Detect which cell encompasses the target text, then output its (x, y) center coordinate. 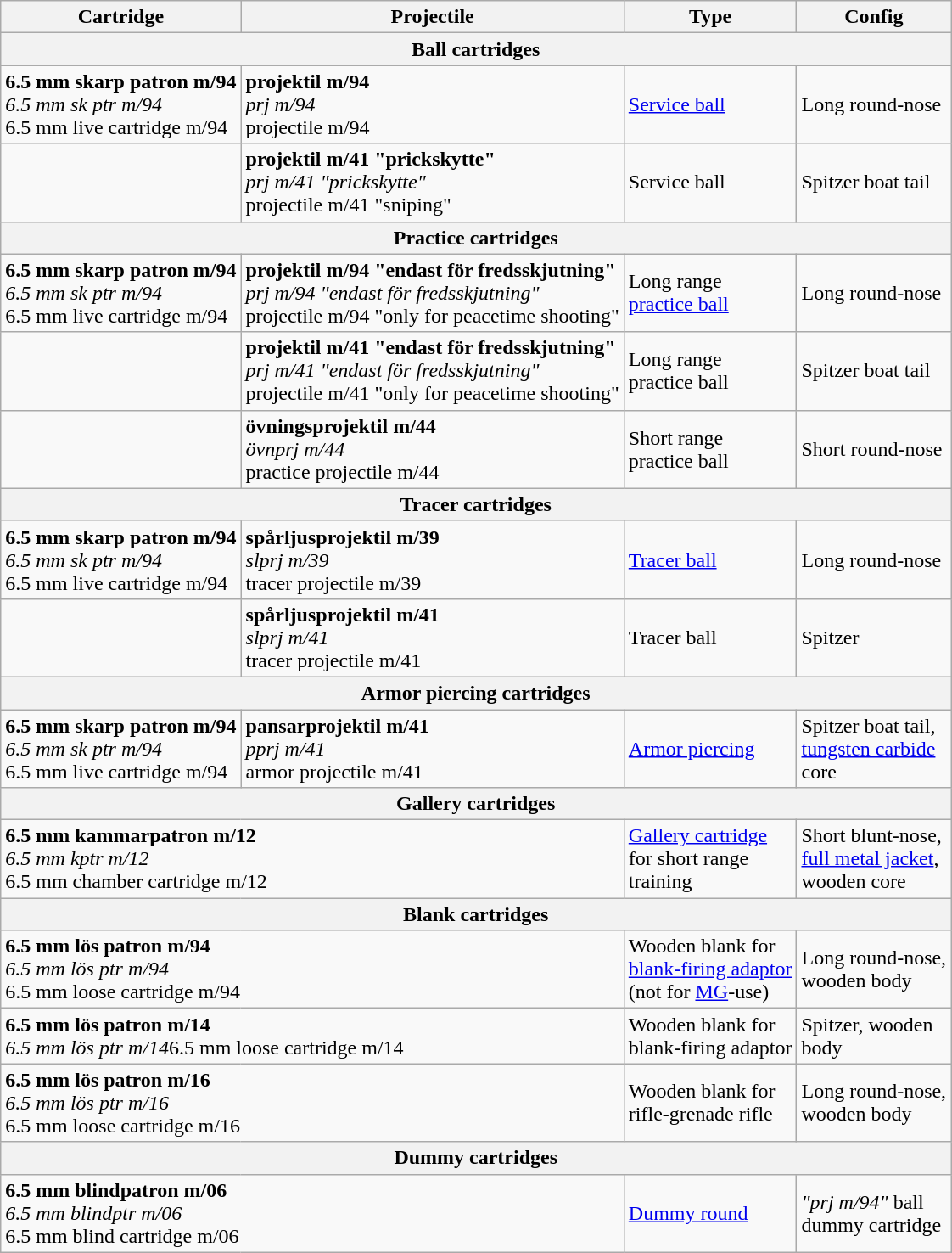
6.5 mm kammarpatron m/126.5 mm kptr m/126.5 mm chamber cartridge m/12 (312, 859)
Cartridge (120, 17)
"prj m/94" balldummy cartridge (874, 1213)
projektil m/41 "endast för fredsskjutning"prj m/41 "endast för fredsskjutning"projectile m/41 "only for peacetime shooting" (433, 371)
projektil m/94 "endast för fredsskjutning"prj m/94 "endast för fredsskjutning"projectile m/94 "only for peacetime shooting" (433, 293)
6.5 mm lös patron m/166.5 mm lös ptr m/166.5 mm loose cartridge m/16 (312, 1103)
projektil m/94prj m/94projectile m/94 (433, 104)
Armor piercing (710, 749)
Short rangepractice ball (710, 449)
Armor piercing cartridges (476, 693)
6.5 mm lös patron m/946.5 mm lös ptr m/946.5 mm loose cartridge m/94 (312, 969)
Projectile (433, 17)
Type (710, 17)
Config (874, 17)
projektil m/41 "prickskytte"prj m/41 "prickskytte"projectile m/41 "sniping" (433, 183)
Short blunt-nose,full metal jacket,wooden core (874, 859)
Wooden blank forblank-firing adaptor(not for MG-use) (710, 969)
spårljusprojektil m/39slprj m/39tracer projectile m/39 (433, 559)
Practice cartridges (476, 238)
Spitzer boat tail,tungsten carbidecore (874, 749)
Wooden blank forrifle-grenade rifle (710, 1103)
Wooden blank forblank-firing adaptor (710, 1036)
spårljusprojektil m/41slprj m/41tracer projectile m/41 (433, 638)
Spitzer, woodenbody (874, 1036)
6.5 mm blindpatron m/066.5 mm blindptr m/066.5 mm blind cartridge m/06 (312, 1213)
Dummy round (710, 1213)
Dummy cartridges (476, 1158)
Gallery cartridgefor short rangetraining (710, 859)
Gallery cartridges (476, 804)
Spitzer (874, 638)
övningsprojektil m/44övnprj m/44practice projectile m/44 (433, 449)
Ball cartridges (476, 49)
Short round-nose (874, 449)
Blank cartridges (476, 914)
6.5 mm lös patron m/146.5 mm lös ptr m/146.5 mm loose cartridge m/14 (312, 1036)
pansarprojektil m/41pprj m/41armor projectile m/41 (433, 749)
Tracer cartridges (476, 504)
